Pinpoint the cell where the given text exists, returning its [x, y] midpoint coordinate. 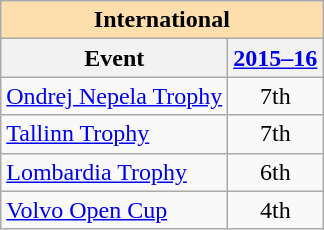
Volvo Open Cup [114, 210]
Lombardia Trophy [114, 172]
6th [276, 172]
International [162, 20]
Event [114, 58]
4th [276, 210]
2015–16 [276, 58]
Ondrej Nepela Trophy [114, 96]
Tallinn Trophy [114, 134]
